Detect which cell encompasses the target text, then output its [X, Y] center coordinate. 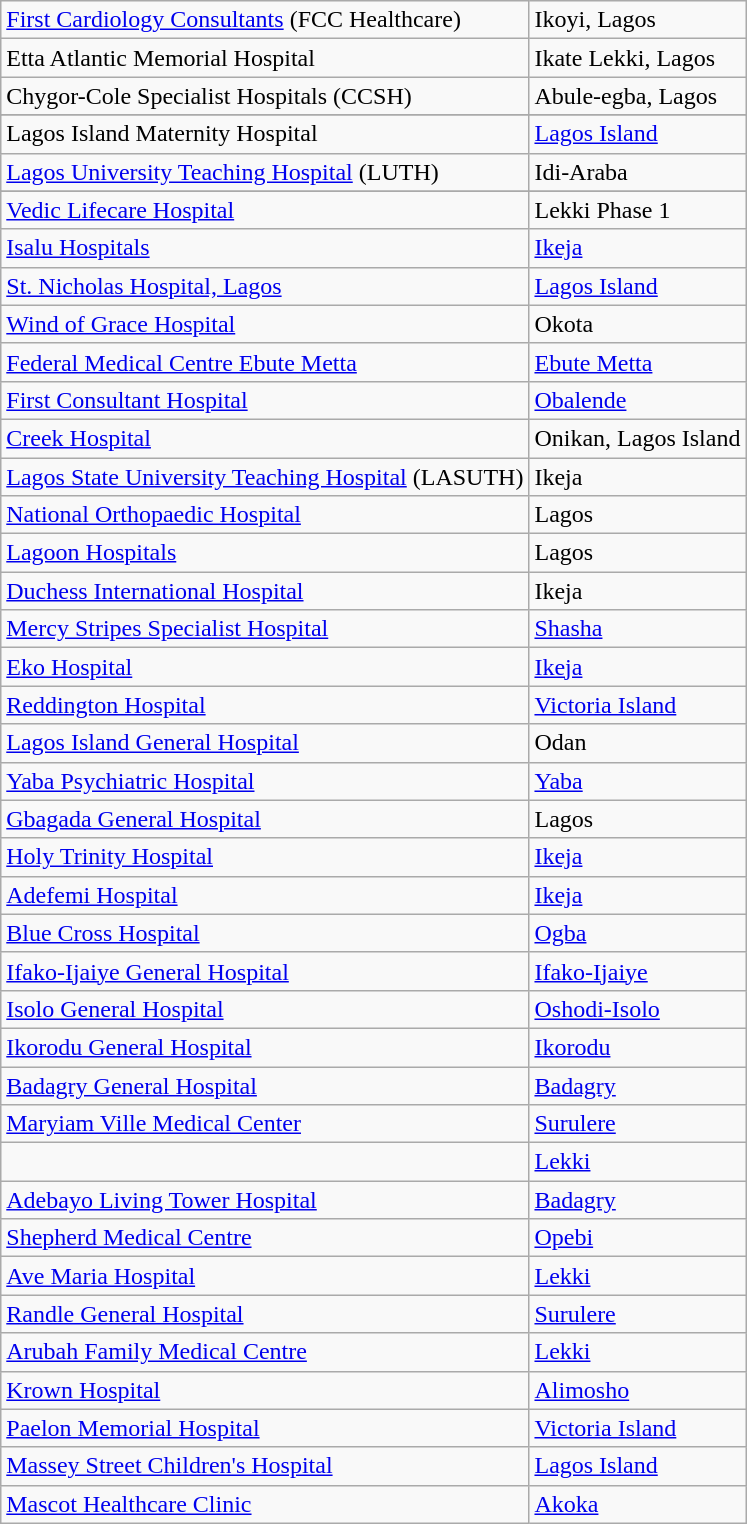
Arubah Family Medical Centre [265, 1352]
Oshodi-Isolo [638, 1009]
Adebayo Living Tower Hospital [265, 1200]
Maryiam Ville Medical Center [265, 1124]
Vedic Lifecare Hospital [265, 210]
Krown Hospital [265, 1390]
Ikorodu [638, 1047]
Etta Atlantic Memorial Hospital [265, 58]
Yaba Psychiatric Hospital [265, 781]
Lagos University Teaching Hospital (LUTH) [265, 172]
Okota [638, 324]
Chygor-Cole Specialist Hospitals (CCSH) [265, 96]
Paelon Memorial Hospital [265, 1428]
Ogba [638, 933]
Lagos Island General Hospital [265, 743]
Lagos State University Teaching Hospital (LASUTH) [265, 477]
Wind of Grace Hospital [265, 324]
Ifako-Ijaiye [638, 971]
St. Nicholas Hospital, Lagos [265, 286]
Holy Trinity Hospital [265, 857]
Shasha [638, 629]
Reddington Hospital [265, 705]
Yaba [638, 781]
Mascot Healthcare Clinic [265, 1504]
National Orthopaedic Hospital [265, 515]
Randle General Hospital [265, 1314]
Ikorodu General Hospital [265, 1047]
Creek Hospital [265, 438]
Isolo General Hospital [265, 1009]
Abule-egba, Lagos [638, 96]
Massey Street Children's Hospital [265, 1466]
Lekki Phase 1 [638, 210]
Opebi [638, 1238]
Badagry General Hospital [265, 1085]
Isalu Hospitals [265, 248]
Obalende [638, 400]
Lagoon Hospitals [265, 553]
Eko Hospital [265, 667]
Ebute Metta [638, 362]
Adefemi Hospital [265, 895]
Gbagada General Hospital [265, 819]
Alimosho [638, 1390]
Ikoyi, Lagos [638, 20]
Lagos Island Maternity Hospital [265, 134]
Mercy Stripes Specialist Hospital [265, 629]
Ave Maria Hospital [265, 1276]
Ikate Lekki, Lagos [638, 58]
Akoka [638, 1504]
Ifako-Ijaiye General Hospital [265, 971]
Idi-Araba [638, 172]
Onikan, Lagos Island [638, 438]
Blue Cross Hospital [265, 933]
Odan [638, 743]
First Consultant Hospital [265, 400]
Federal Medical Centre Ebute Metta [265, 362]
First Cardiology Consultants (FCC Healthcare) [265, 20]
Shepherd Medical Centre [265, 1238]
Duchess International Hospital [265, 591]
